For the text-containing cell, return its midpoint in (X, Y) coordinate format. 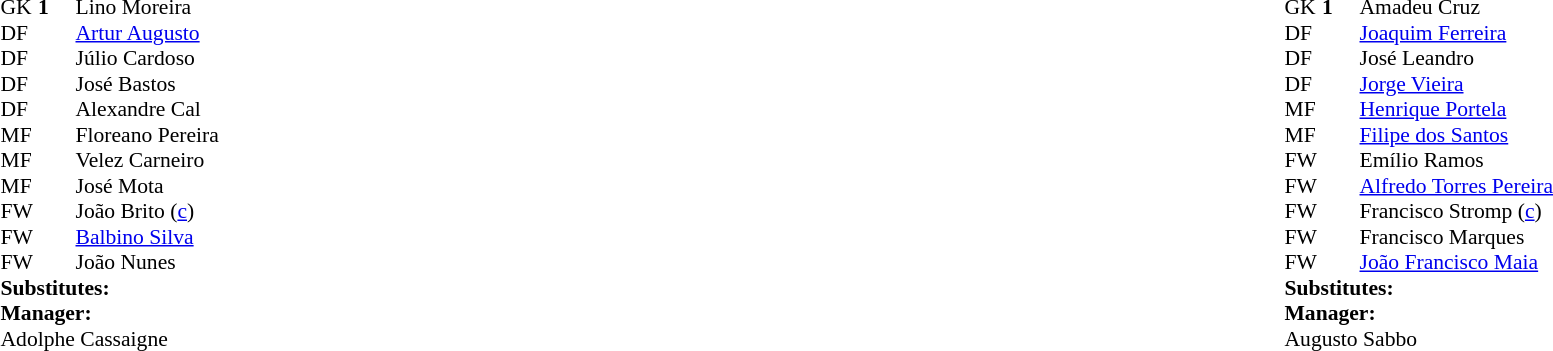
João Brito (c) (148, 211)
Alexandre Cal (148, 109)
José Mota (148, 186)
Artur Augusto (148, 33)
João Nunes (148, 263)
José Bastos (148, 84)
Velez Carneiro (148, 161)
Júlio Cardoso (148, 59)
Balbino Silva (148, 237)
Floreano Pereira (148, 135)
